Return the (x, y) coordinate for the center point of the cell that contains the specified text.  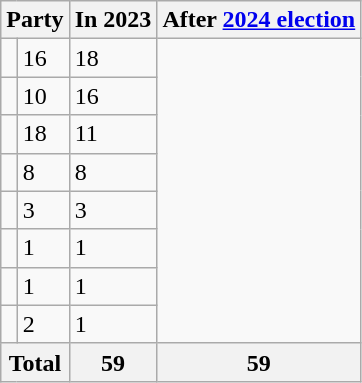
After 2024 election (259, 20)
In 2023 (113, 20)
2 (43, 324)
10 (43, 96)
Total (35, 362)
Party (35, 20)
11 (113, 134)
